Provide the [X, Y] coordinate of the cell's center where the given text is located.  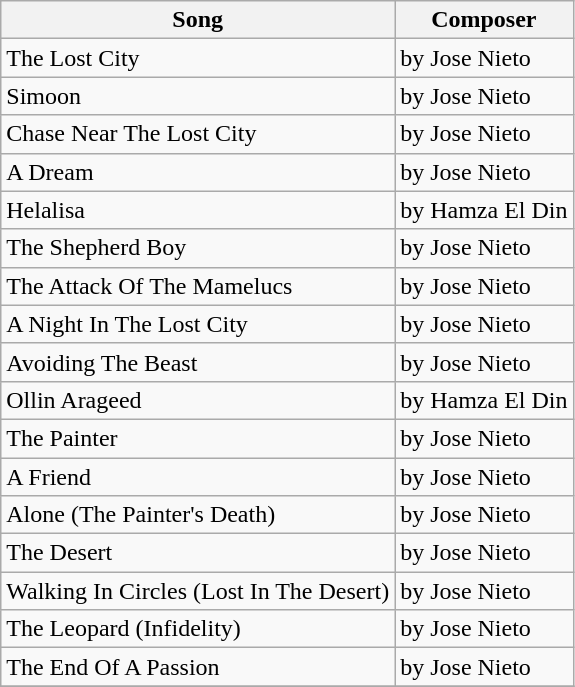
A Dream [198, 172]
Simoon [198, 96]
A Night In The Lost City [198, 324]
Alone (The Painter's Death) [198, 515]
Composer [484, 20]
Helalisa [198, 210]
The Shepherd Boy [198, 248]
Walking In Circles (Lost In The Desert) [198, 591]
A Friend [198, 477]
Ollin Arageed [198, 400]
Song [198, 20]
Avoiding The Beast [198, 362]
The Desert [198, 553]
The Leopard (Infidelity) [198, 629]
The Lost City [198, 58]
The End Of A Passion [198, 667]
Chase Near The Lost City [198, 134]
The Attack Of The Mamelucs [198, 286]
The Painter [198, 438]
